Provide the [x, y] coordinate of the cell's center where the given text is located.  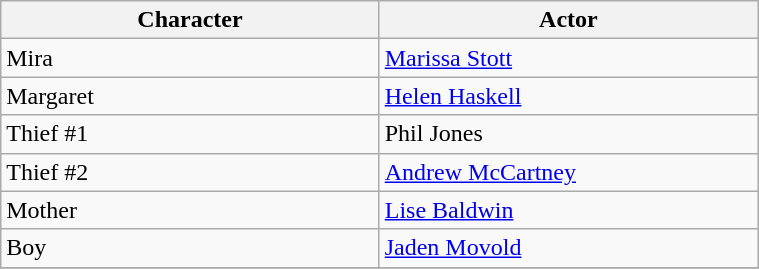
Jaden Movold [568, 248]
Margaret [190, 96]
Marissa Stott [568, 58]
Andrew McCartney [568, 172]
Mother [190, 210]
Lise Baldwin [568, 210]
Thief #1 [190, 134]
Mira [190, 58]
Phil Jones [568, 134]
Actor [568, 20]
Thief #2 [190, 172]
Helen Haskell [568, 96]
Boy [190, 248]
Character [190, 20]
